Find where the given text appears and provide that cell's center as [x, y] coordinate. 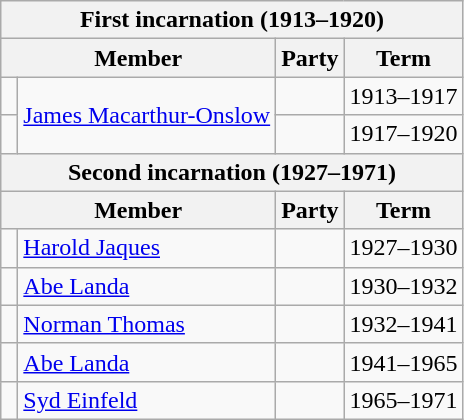
1965–1971 [404, 400]
1941–1965 [404, 362]
1913–1917 [404, 96]
First incarnation (1913–1920) [232, 20]
1930–1932 [404, 286]
Norman Thomas [147, 324]
1917–1920 [404, 134]
1932–1941 [404, 324]
Syd Einfeld [147, 400]
James Macarthur-Onslow [147, 115]
Second incarnation (1927–1971) [232, 172]
Harold Jaques [147, 248]
1927–1930 [404, 248]
